Extract the [X, Y] coordinate from the center of the cell holding the provided text.  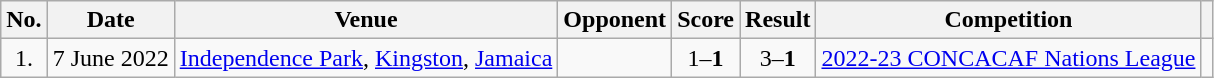
1. [24, 58]
Independence Park, Kingston, Jamaica [366, 58]
Venue [366, 20]
Date [110, 20]
Competition [1008, 20]
Result [778, 20]
3–1 [778, 58]
7 June 2022 [110, 58]
No. [24, 20]
1–1 [706, 58]
Opponent [615, 20]
2022-23 CONCACAF Nations League [1008, 58]
Score [706, 20]
